Pinpoint the cell where the given text exists, returning its [x, y] midpoint coordinate. 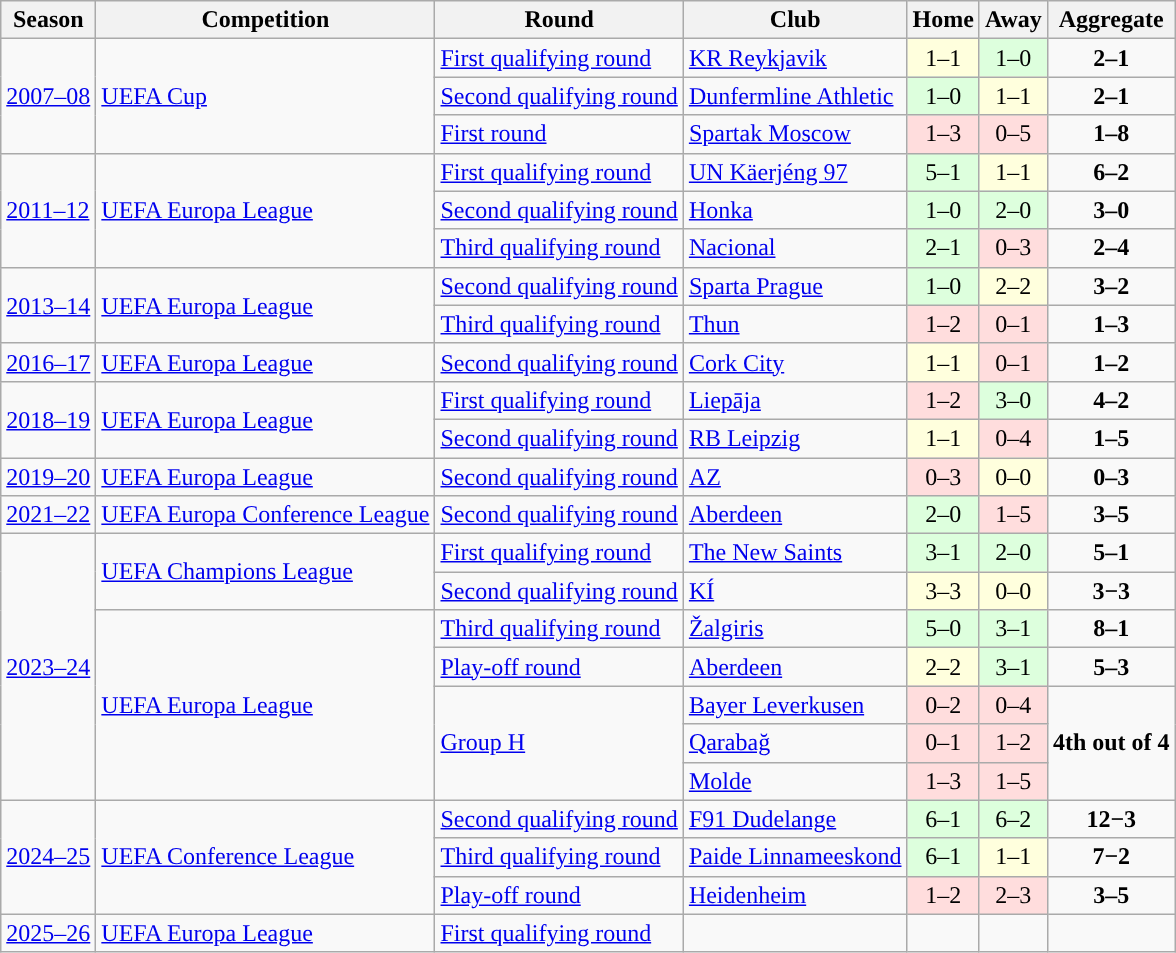
3−3 [1111, 591]
2–3 [1013, 895]
Žalgiris [795, 629]
8–1 [1111, 629]
Liepāja [795, 400]
3–2 [1111, 286]
Club [795, 20]
First round [559, 134]
Round [559, 20]
Paide Linnameeskond [795, 857]
Group H [559, 743]
2018–19 [48, 419]
2016–17 [48, 362]
Season [48, 20]
3–3 [943, 591]
7−2 [1111, 857]
Heidenheim [795, 895]
RB Leipzig [795, 438]
Nacional [795, 248]
Aggregate [1111, 20]
F91 Dudelange [795, 819]
2021–22 [48, 515]
2007–08 [48, 96]
2011–12 [48, 210]
2023–24 [48, 667]
The New Saints [795, 553]
AZ [795, 477]
Spartak Moscow [795, 134]
Competition [266, 20]
5–0 [943, 629]
5–3 [1111, 667]
2025–26 [48, 933]
KR Reykjavik [795, 58]
Thun [795, 324]
2024–25 [48, 857]
12−3 [1111, 819]
Qarabağ [795, 743]
Honka [795, 210]
UEFA Champions League [266, 572]
UN Käerjéng 97 [795, 172]
Away [1013, 20]
Cork City [795, 362]
0–5 [1013, 134]
2–4 [1111, 248]
UEFA Europa Conference League [266, 515]
Home [943, 20]
Sparta Prague [795, 286]
4–2 [1111, 400]
Dunfermline Athletic [795, 96]
4th out of 4 [1111, 743]
1–8 [1111, 134]
KÍ [795, 591]
0–2 [943, 705]
2013–14 [48, 305]
2019–20 [48, 477]
Bayer Leverkusen [795, 705]
UEFA Cup [266, 96]
UEFA Conference League [266, 857]
Molde [795, 781]
